Return the [X, Y] coordinate for the center point of the cell that contains the specified text.  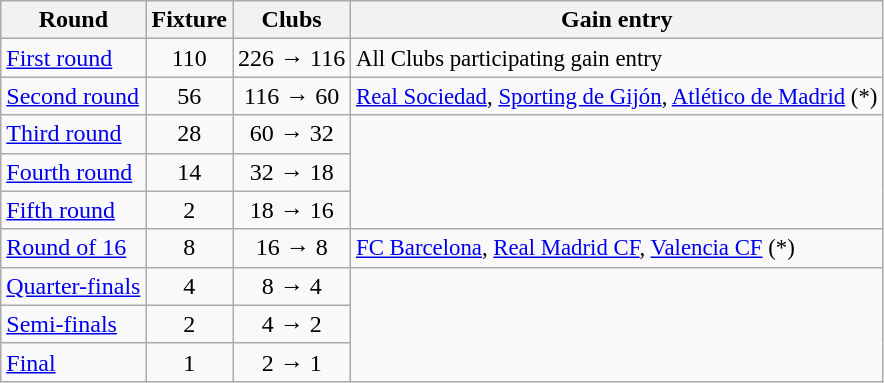
116 → 60 [292, 96]
Fourth round [74, 172]
Round of 16 [74, 248]
Clubs [292, 20]
Fifth round [74, 210]
Fixture [190, 20]
First round [74, 58]
110 [190, 58]
All Clubs participating gain entry [617, 58]
56 [190, 96]
226 → 116 [292, 58]
Final [74, 362]
18 → 16 [292, 210]
2 → 1 [292, 362]
16 → 8 [292, 248]
Third round [74, 134]
Second round [74, 96]
Semi-finals [74, 324]
28 [190, 134]
Real Sociedad, Sporting de Gijón, Atlético de Madrid (*) [617, 96]
14 [190, 172]
FC Barcelona, Real Madrid CF, Valencia CF (*) [617, 248]
Quarter-finals [74, 286]
8 → 4 [292, 286]
60 → 32 [292, 134]
4 [190, 286]
Round [74, 20]
32 → 18 [292, 172]
1 [190, 362]
Gain entry [617, 20]
4 → 2 [292, 324]
8 [190, 248]
